Locate the cell with the specified text and output its (x, y) center coordinate. 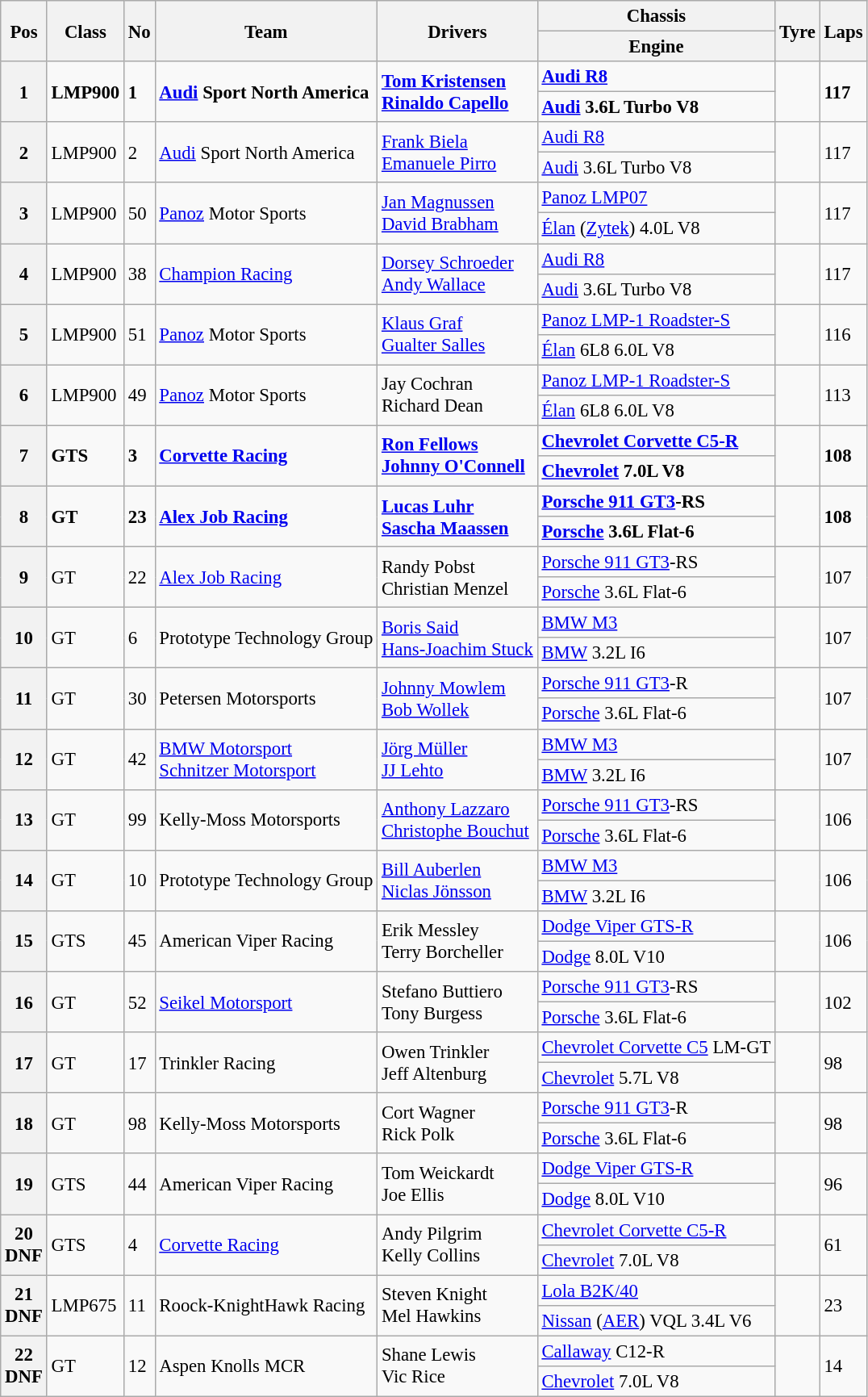
8 (24, 517)
16 (24, 1002)
Pos (24, 31)
Team (266, 31)
Andy Pilgrim Kelly Collins (458, 1244)
Drivers (458, 31)
45 (140, 941)
LMP675 (86, 1306)
99 (140, 820)
5 (24, 334)
7 (24, 455)
Petersen Motorsports (266, 699)
Klaus Graf Gualter Salles (458, 334)
Shane Lewis Vic Rice (458, 1366)
61 (844, 1244)
Stefano Buttiero Tony Burgess (458, 1002)
22 (140, 578)
44 (140, 1185)
Tom Kristensen Rinaldo Capello (458, 92)
Champion Racing (266, 274)
Jay Cochran Richard Dean (458, 395)
Cort Wagner Rick Polk (458, 1123)
113 (844, 395)
Jörg Müller JJ Lehto (458, 759)
Class (86, 31)
Élan (Zytek) 4.0L V8 (657, 228)
Trinkler Racing (266, 1062)
38 (140, 274)
Roock-KnightHawk Racing (266, 1306)
52 (140, 1002)
21DNF (24, 1306)
Chevrolet Corvette C5 LM-GT (657, 1048)
Frank Biela Emanuele Pirro (458, 152)
Laps (844, 31)
Randy Pobst Christian Menzel (458, 578)
Boris Said Hans-Joachim Stuck (458, 638)
Panoz LMP07 (657, 198)
Erik Messley Terry Borcheller (458, 941)
Anthony Lazzaro Christophe Bouchut (458, 820)
Chevrolet 5.7L V8 (657, 1078)
Lola B2K/40 (657, 1290)
Bill Auberlen Niclas Jönsson (458, 881)
9 (24, 578)
Aspen Knolls MCR (266, 1366)
19 (24, 1185)
Tyre (797, 31)
Lucas Luhr Sascha Maassen (458, 517)
13 (24, 820)
Johnny Mowlem Bob Wollek (458, 699)
Callaway C12-R (657, 1351)
42 (140, 759)
18 (24, 1123)
22DNF (24, 1366)
No (140, 31)
Dorsey Schroeder Andy Wallace (458, 274)
50 (140, 213)
Tom Weickardt Joe Ellis (458, 1185)
Ron Fellows Johnny O'Connell (458, 455)
116 (844, 334)
15 (24, 941)
20DNF (24, 1244)
102 (844, 1002)
Steven Knight Mel Hawkins (458, 1306)
Owen Trinkler Jeff Altenburg (458, 1062)
Seikel Motorsport (266, 1002)
Chassis (657, 16)
BMW Motorsport Schnitzer Motorsport (266, 759)
Engine (657, 47)
Jan Magnussen David Brabham (458, 213)
51 (140, 334)
96 (844, 1185)
49 (140, 395)
30 (140, 699)
Nissan (AER) VQL 3.4L V6 (657, 1320)
